Capture the cell that displays the provided text and extract its (x, y) central coordinate. 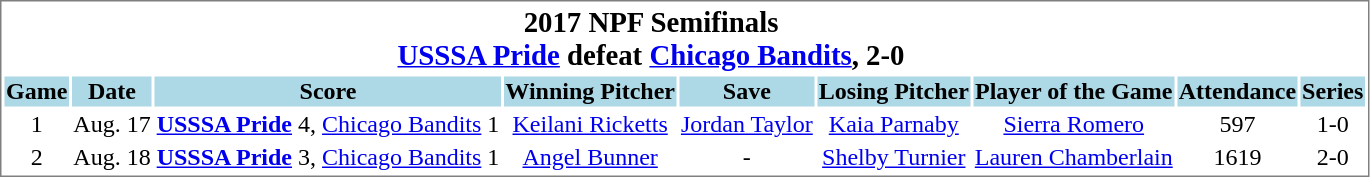
USSSA Pride 3, Chicago Bandits 1 (328, 157)
Game (36, 91)
1619 (1237, 157)
Aug. 17 (112, 125)
Sierra Romero (1074, 125)
2-0 (1333, 157)
2017 NPF SemifinalsUSSSA Pride defeat Chicago Bandits, 2-0 (650, 38)
Aug. 18 (112, 157)
Date (112, 91)
Attendance (1237, 91)
Kaia Parnaby (894, 125)
Lauren Chamberlain (1074, 157)
1 (36, 125)
Angel Bunner (590, 157)
Save (746, 91)
Series (1333, 91)
Losing Pitcher (894, 91)
597 (1237, 125)
2 (36, 157)
Winning Pitcher (590, 91)
USSSA Pride 4, Chicago Bandits 1 (328, 125)
1-0 (1333, 125)
Shelby Turnier (894, 157)
Keilani Ricketts (590, 125)
Jordan Taylor (746, 125)
Score (328, 91)
Player of the Game (1074, 91)
- (746, 157)
